Return (X, Y) of the center of cell containing provided text 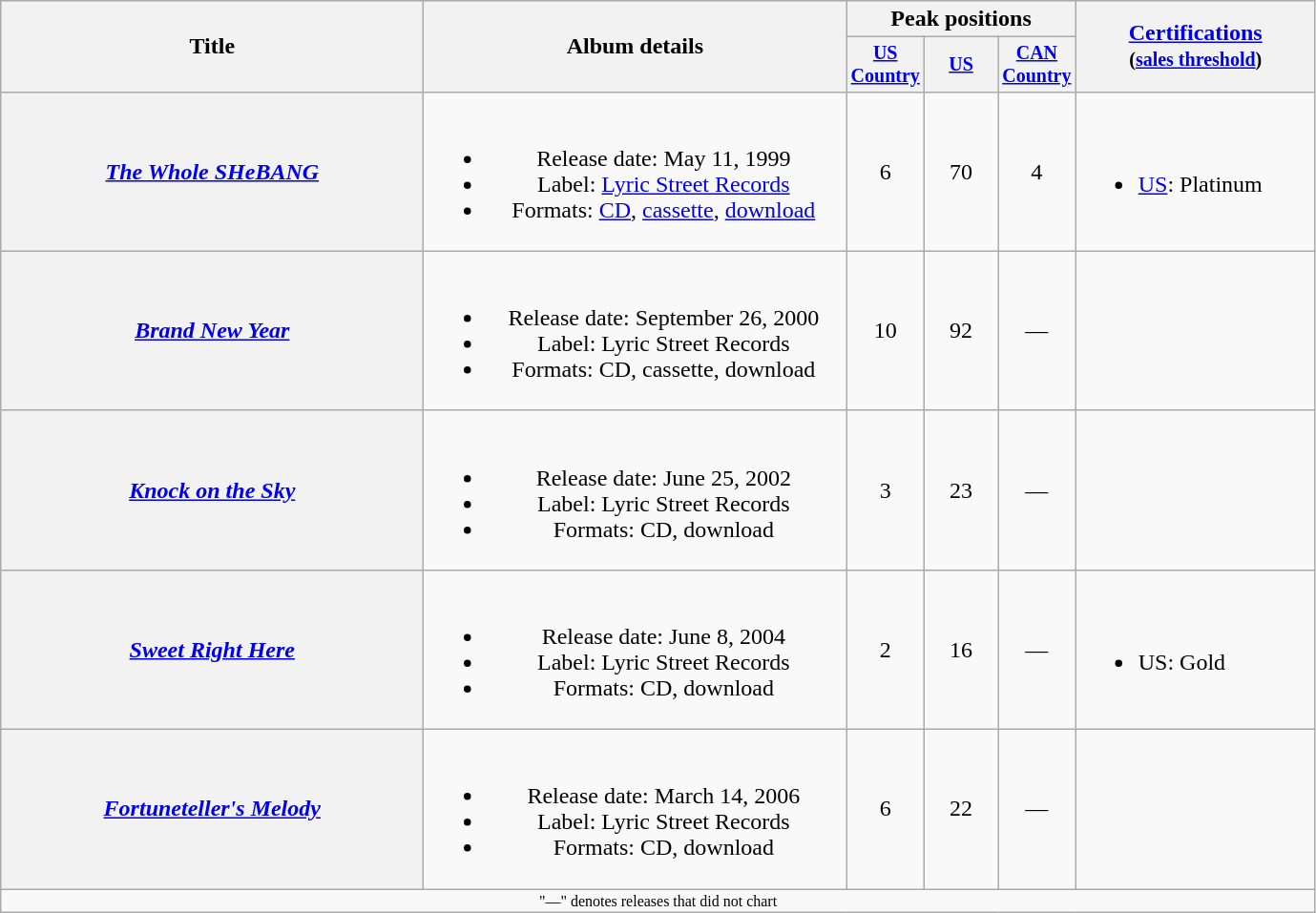
Release date: September 26, 2000Label: Lyric Street RecordsFormats: CD, cassette, download (636, 330)
2 (886, 649)
US Country (886, 65)
Fortuneteller's Melody (212, 809)
Sweet Right Here (212, 649)
Knock on the Sky (212, 490)
Album details (636, 47)
Peak positions (961, 19)
Certifications(sales threshold) (1195, 47)
US (962, 65)
Title (212, 47)
The Whole SHeBANG (212, 172)
10 (886, 330)
3 (886, 490)
92 (962, 330)
Release date: June 8, 2004Label: Lyric Street RecordsFormats: CD, download (636, 649)
Brand New Year (212, 330)
16 (962, 649)
"—" denotes releases that did not chart (658, 901)
US: Gold (1195, 649)
Release date: June 25, 2002Label: Lyric Street RecordsFormats: CD, download (636, 490)
4 (1037, 172)
22 (962, 809)
US: Platinum (1195, 172)
23 (962, 490)
70 (962, 172)
CAN Country (1037, 65)
Release date: March 14, 2006Label: Lyric Street RecordsFormats: CD, download (636, 809)
Release date: May 11, 1999Label: Lyric Street RecordsFormats: CD, cassette, download (636, 172)
